Determine the [X, Y] coordinate at the center of the cell enclosing the given text.  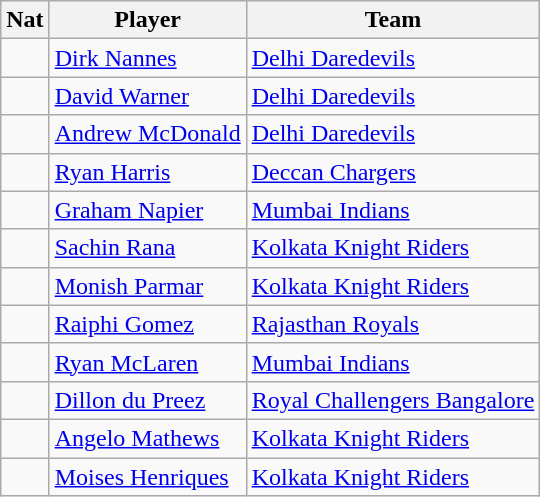
David Warner [148, 96]
Dirk Nannes [148, 58]
Dillon du Preez [148, 400]
Rajasthan Royals [393, 324]
Team [393, 20]
Player [148, 20]
Sachin Rana [148, 248]
Ryan Harris [148, 172]
Nat [25, 20]
Deccan Chargers [393, 172]
Angelo Mathews [148, 438]
Moises Henriques [148, 477]
Royal Challengers Bangalore [393, 400]
Monish Parmar [148, 286]
Raiphi Gomez [148, 324]
Andrew McDonald [148, 134]
Ryan McLaren [148, 362]
Graham Napier [148, 210]
